Determine the (x, y) coordinate at the center of the cell enclosing the given text.  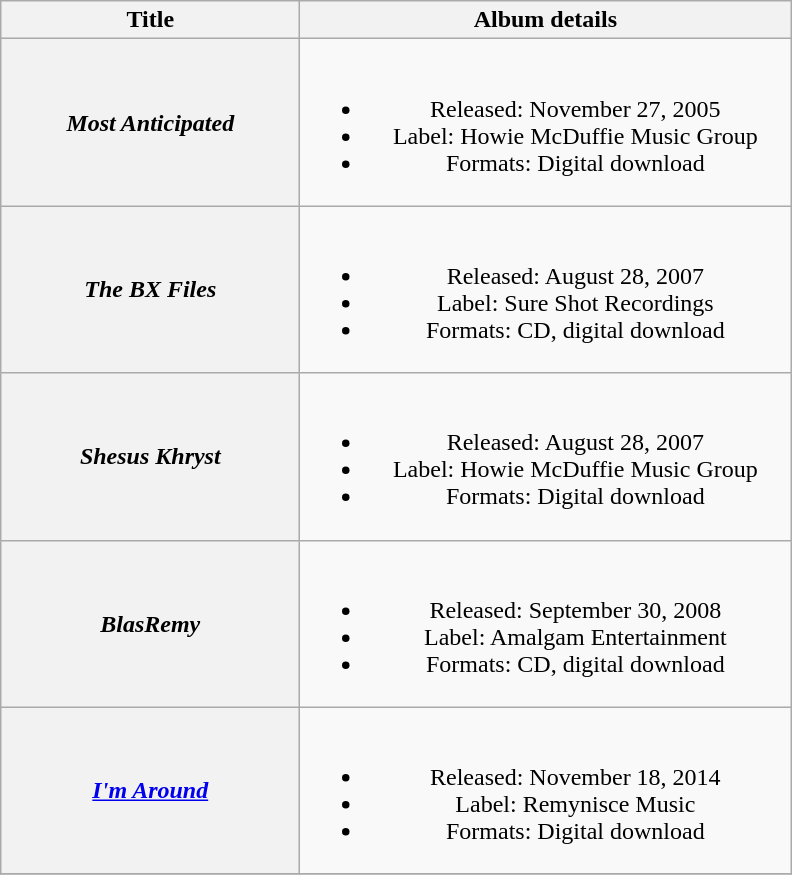
Released: November 27, 2005Label: Howie McDuffie Music GroupFormats: Digital download (546, 122)
Most Anticipated (150, 122)
Title (150, 20)
Released: November 18, 2014Label: Remynisce MusicFormats: Digital download (546, 790)
I'm Around (150, 790)
Released: August 28, 2007Label: Howie McDuffie Music GroupFormats: Digital download (546, 456)
BlasRemy (150, 624)
Released: August 28, 2007Label: Sure Shot RecordingsFormats: CD, digital download (546, 290)
Album details (546, 20)
Shesus Khryst (150, 456)
Released: September 30, 2008Label: Amalgam EntertainmentFormats: CD, digital download (546, 624)
The BX Files (150, 290)
